For the text-containing cell, return its midpoint in (X, Y) coordinate format. 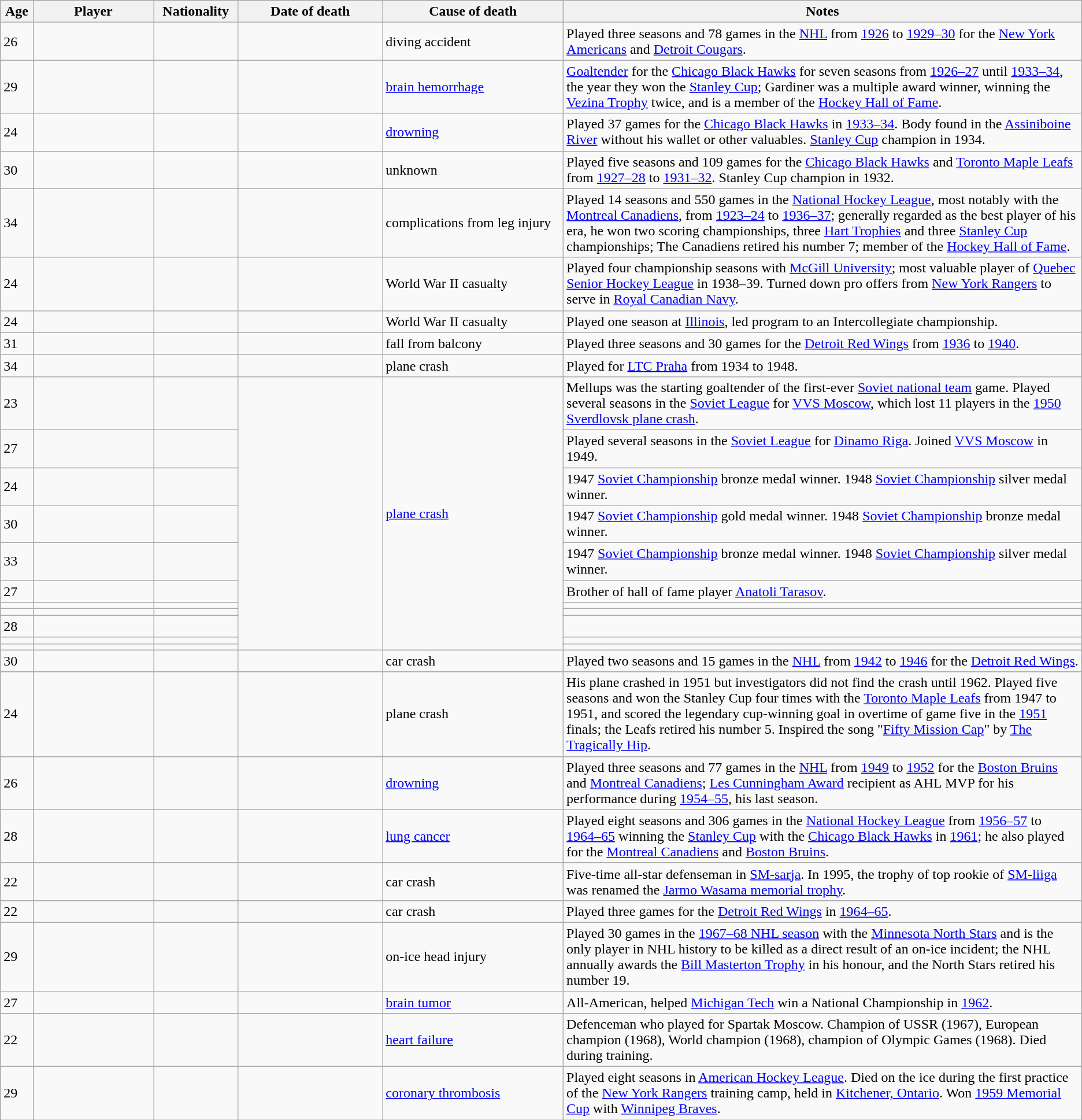
Five-time all-star defenseman in SM-sarja. In 1995, the trophy of top rookie of SM-liiga was renamed the Jarmo Wasama memorial trophy. (823, 881)
1947 Soviet Championship gold medal winner. 1948 Soviet Championship bronze medal winner. (823, 524)
complications from leg injury (473, 223)
on-ice head injury (473, 956)
Played two seasons and 15 games in the NHL from 1942 to 1946 for the Detroit Red Wings. (823, 661)
Played three games for the Detroit Red Wings in 1964–65. (823, 911)
31 (17, 343)
Nationality (196, 12)
33 (17, 562)
23 (17, 403)
Played several seasons in the Soviet League for Dinamo Riga. Joined VVS Moscow in 1949. (823, 449)
Player (93, 12)
heart failure (473, 1040)
brain hemorrhage (473, 87)
Played five seasons and 109 games for the Chicago Black Hawks and Toronto Maple Leafs from 1927–28 to 1931–32. Stanley Cup champion in 1932. (823, 170)
All-American, helped Michigan Tech win a National Championship in 1962. (823, 1002)
Notes (823, 12)
fall from balcony (473, 343)
Played three seasons and 30 games for the Detroit Red Wings from 1936 to 1940. (823, 343)
diving accident (473, 42)
coronary thrombosis (473, 1093)
brain tumor (473, 1002)
Age (17, 12)
Played three seasons and 78 games in the NHL from 1926 to 1929–30 for the New York Americans and Detroit Cougars. (823, 42)
Played one season at Illinois, led program to an Intercollegiate championship. (823, 321)
Brother of hall of fame player Anatoli Tarasov. (823, 592)
Played for LTC Praha from 1934 to 1948. (823, 365)
Date of death (310, 12)
unknown (473, 170)
lung cancer (473, 836)
Cause of death (473, 12)
